Search for the cell housing the specified text and yield its [X, Y] center coordinate. 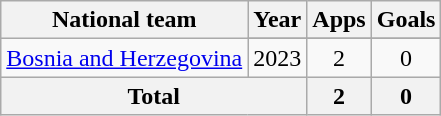
2023 [278, 58]
National team [124, 20]
Apps [339, 20]
Total [154, 96]
Year [278, 20]
Goals [406, 20]
Bosnia and Herzegovina [124, 58]
